From the cell containing the given text, extract its center point as [X, Y] coordinate. 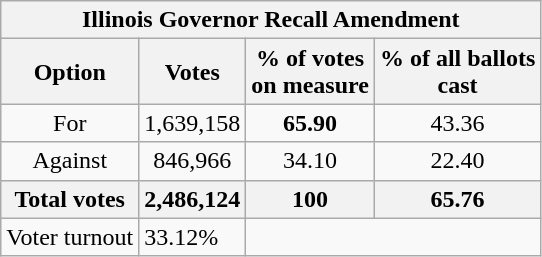
65.76 [457, 199]
% of voteson measure [310, 72]
Against [70, 161]
34.10 [310, 161]
100 [310, 199]
33.12% [192, 237]
1,639,158 [192, 123]
Total votes [70, 199]
Illinois Governor Recall Amendment [271, 20]
% of all ballotscast [457, 72]
Votes [192, 72]
For [70, 123]
Voter turnout [70, 237]
Option [70, 72]
22.40 [457, 161]
65.90 [310, 123]
43.36 [457, 123]
2,486,124 [192, 199]
846,966 [192, 161]
